Pinpoint the cell where the given text exists, returning its [X, Y] midpoint coordinate. 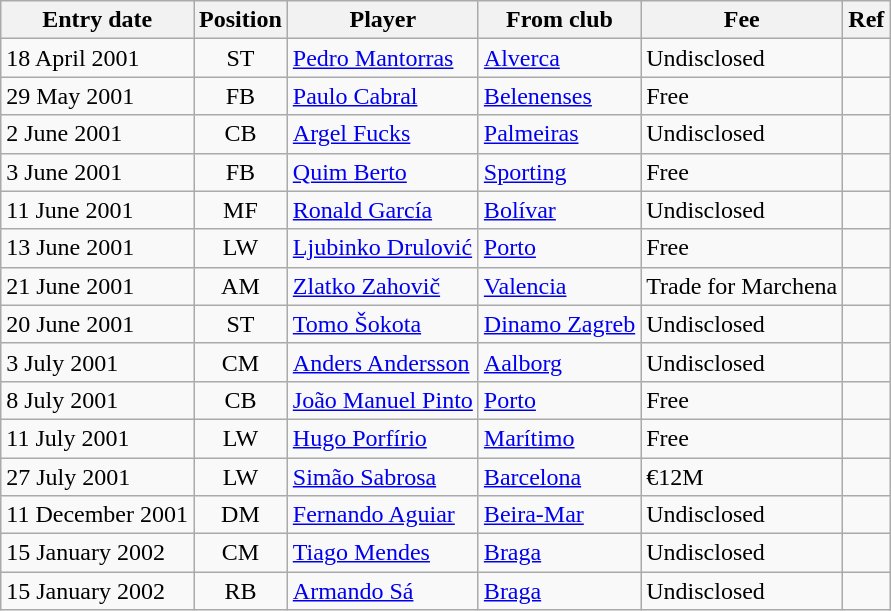
2 June 2001 [98, 134]
Ljubinko Drulović [382, 248]
13 June 2001 [98, 248]
From club [559, 20]
Zlatko Zahovič [382, 286]
Fee [742, 20]
Belenenses [559, 96]
Anders Andersson [382, 362]
AM [241, 286]
11 July 2001 [98, 438]
11 December 2001 [98, 515]
18 April 2001 [98, 58]
27 July 2001 [98, 477]
Valencia [559, 286]
€12M [742, 477]
Bolívar [559, 210]
3 July 2001 [98, 362]
Barcelona [559, 477]
29 May 2001 [98, 96]
Entry date [98, 20]
DM [241, 515]
MF [241, 210]
Armando Sá [382, 591]
Trade for Marchena [742, 286]
Quim Berto [382, 172]
Tiago Mendes [382, 553]
8 July 2001 [98, 400]
Position [241, 20]
Ronald García [382, 210]
Argel Fucks [382, 134]
Ref [866, 20]
Fernando Aguiar [382, 515]
RB [241, 591]
Palmeiras [559, 134]
Paulo Cabral [382, 96]
Alverca [559, 58]
20 June 2001 [98, 324]
Hugo Porfírio [382, 438]
Dinamo Zagreb [559, 324]
Player [382, 20]
11 June 2001 [98, 210]
Pedro Mantorras [382, 58]
Simão Sabrosa [382, 477]
3 June 2001 [98, 172]
Sporting [559, 172]
Aalborg [559, 362]
João Manuel Pinto [382, 400]
21 June 2001 [98, 286]
Beira-Mar [559, 515]
Tomo Šokota [382, 324]
Marítimo [559, 438]
